Locate the cell with the specified text and output its (x, y) center coordinate. 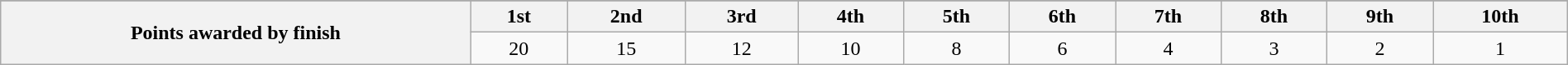
4 (1169, 48)
20 (519, 48)
2nd (627, 17)
10 (851, 48)
9th (1380, 17)
1st (519, 17)
3rd (742, 17)
5th (957, 17)
12 (742, 48)
10th (1500, 17)
6 (1063, 48)
Points awarded by finish (236, 32)
8th (1274, 17)
4th (851, 17)
1 (1500, 48)
2 (1380, 48)
3 (1274, 48)
7th (1169, 17)
15 (627, 48)
6th (1063, 17)
8 (957, 48)
